Pinpoint the cell where the given text exists, returning its (x, y) midpoint coordinate. 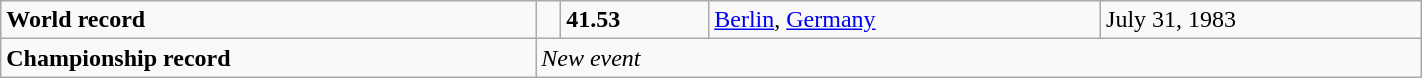
World record (268, 20)
Championship record (268, 58)
New event (979, 58)
Berlin, Germany (905, 20)
July 31, 1983 (1262, 20)
41.53 (635, 20)
